Capture the cell that displays the provided text and extract its (X, Y) central coordinate. 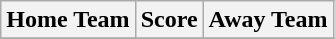
Away Team (268, 20)
Home Team (68, 20)
Score (169, 20)
